Provide the (x, y) coordinate of the cell's center where the given text is located.  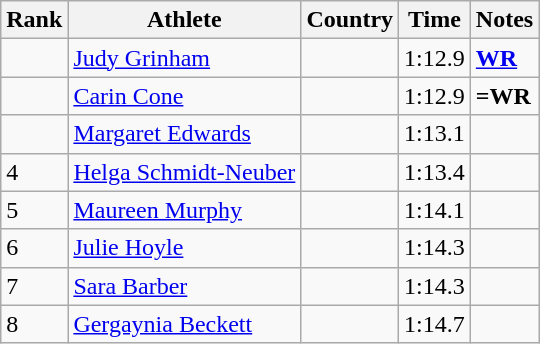
1:14.7 (435, 324)
WR (504, 58)
4 (34, 172)
Country (350, 20)
5 (34, 210)
7 (34, 286)
6 (34, 248)
Maureen Murphy (184, 210)
Notes (504, 20)
Julie Hoyle (184, 248)
1:13.4 (435, 172)
Sara Barber (184, 286)
Athlete (184, 20)
Judy Grinham (184, 58)
=WR (504, 96)
8 (34, 324)
Time (435, 20)
Rank (34, 20)
Carin Cone (184, 96)
Margaret Edwards (184, 134)
1:14.1 (435, 210)
Helga Schmidt-Neuber (184, 172)
Gergaynia Beckett (184, 324)
1:13.1 (435, 134)
